Return the [x, y] coordinate for the center point of the cell that contains the specified text.  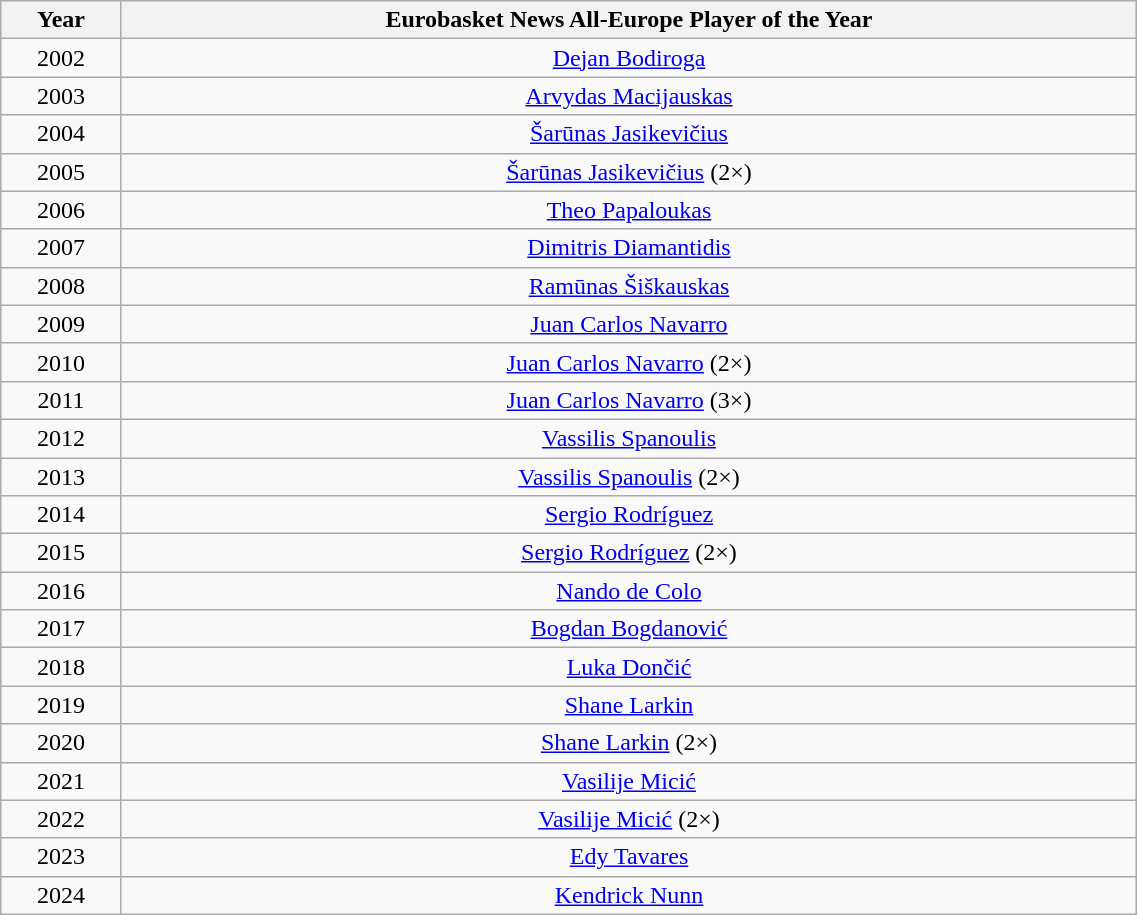
Sergio Rodríguez (2×) [629, 553]
Kendrick Nunn [629, 895]
2017 [61, 629]
Ramūnas Šiškauskas [629, 286]
2008 [61, 286]
2005 [61, 172]
2011 [61, 400]
2019 [61, 705]
2015 [61, 553]
2024 [61, 895]
Sergio Rodríguez [629, 515]
Bogdan Bogdanović [629, 629]
2016 [61, 591]
Luka Dončić [629, 667]
Theo Papaloukas [629, 210]
2010 [61, 362]
2013 [61, 477]
Shane Larkin (2×) [629, 743]
Arvydas Macijauskas [629, 96]
Edy Tavares [629, 857]
Shane Larkin [629, 705]
2007 [61, 248]
2018 [61, 667]
Šarūnas Jasikevičius (2×) [629, 172]
2009 [61, 324]
Juan Carlos Navarro [629, 324]
Dejan Bodiroga [629, 58]
Juan Carlos Navarro (3×) [629, 400]
2003 [61, 96]
2020 [61, 743]
Šarūnas Jasikevičius [629, 134]
Vasilije Micić (2×) [629, 819]
2021 [61, 781]
2006 [61, 210]
Vassilis Spanoulis (2×) [629, 477]
Year [61, 20]
Juan Carlos Navarro (2×) [629, 362]
2012 [61, 438]
2002 [61, 58]
2014 [61, 515]
Nando de Colo [629, 591]
2022 [61, 819]
Dimitris Diamantidis [629, 248]
2004 [61, 134]
Vasilije Micić [629, 781]
Eurobasket News All-Europe Player of the Year [629, 20]
Vassilis Spanoulis [629, 438]
2023 [61, 857]
